Return [X, Y] of the center of cell containing provided text 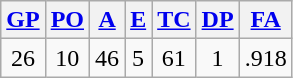
TC [174, 20]
FA [266, 20]
PO [67, 20]
10 [67, 58]
E [138, 20]
A [108, 20]
GP [23, 20]
1 [218, 58]
61 [174, 58]
46 [108, 58]
.918 [266, 58]
26 [23, 58]
DP [218, 20]
5 [138, 58]
